Find where the given text appears and provide that cell's center as (X, Y) coordinate. 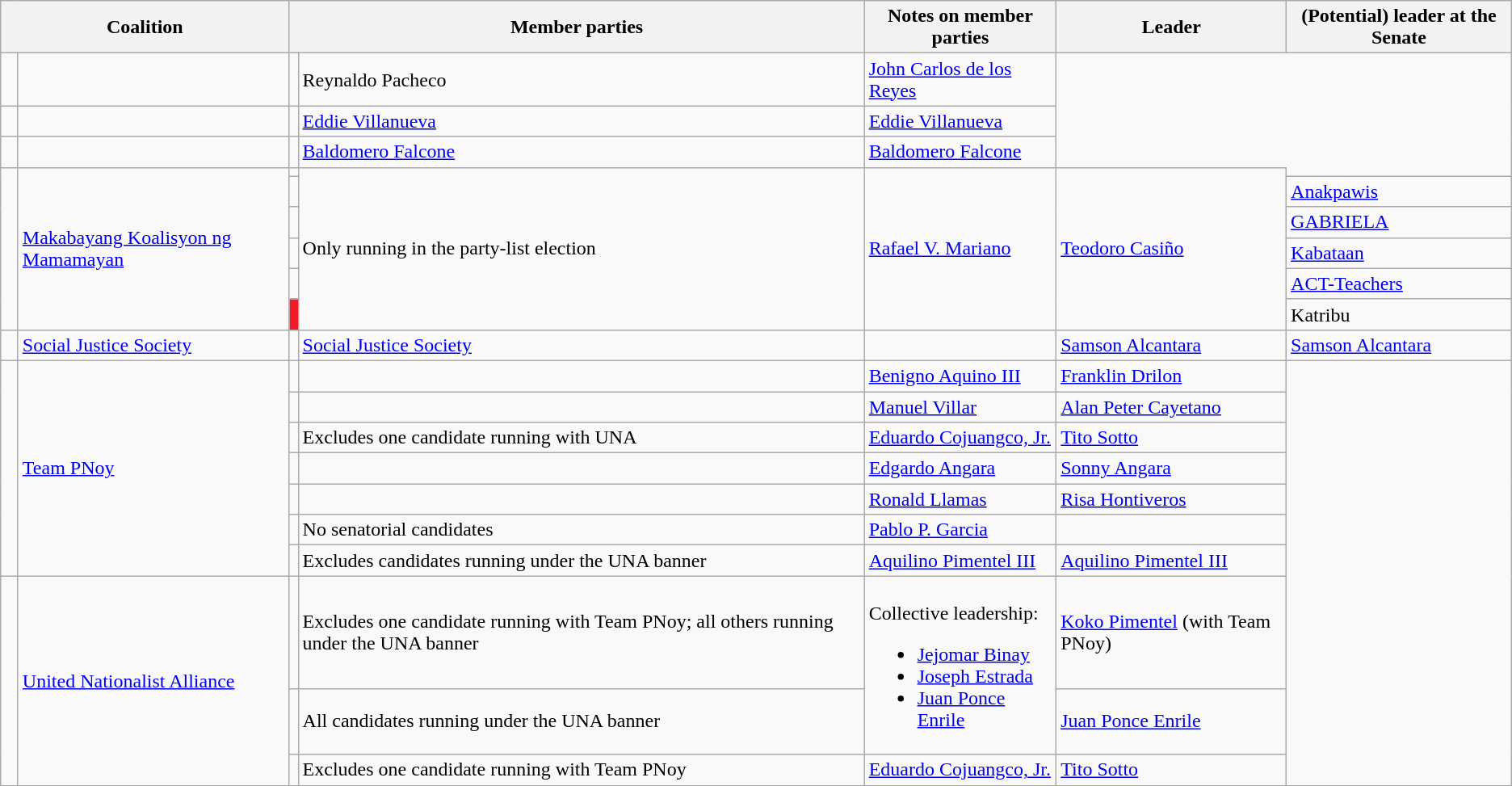
Teodoro Casiño (1171, 249)
Excludes one candidate running with Team PNoy (582, 770)
Makabayang Koalisyon ng Mamamayan (153, 249)
John Carlos de los Reyes (960, 79)
Reynaldo Pacheco (582, 79)
Ronald Llamas (960, 499)
Franklin Drilon (1171, 376)
Excludes one candidate running with UNA (582, 438)
Benigno Aquino III (960, 376)
Juan Ponce Enrile (1171, 721)
Excludes candidates running under the UNA banner (582, 561)
Risa Hontiveros (1171, 499)
Collective leadership:Jejomar BinayJoseph EstradaJuan Ponce Enrile (960, 666)
Koko Pimentel (with Team PNoy) (1171, 632)
Leader (1171, 27)
Sonny Angara (1171, 469)
Anakpawis (1399, 191)
Kabataan (1399, 253)
No senatorial candidates (582, 530)
Rafael V. Mariano (960, 249)
(Potential) leader at the Senate (1399, 27)
Pablo P. Garcia (960, 530)
GABRIELA (1399, 222)
Edgardo Angara (960, 469)
All candidates running under the UNA banner (582, 721)
Alan Peter Cayetano (1171, 406)
Team PNoy (153, 468)
Notes on member parties (960, 27)
Member parties (577, 27)
ACT-Teachers (1399, 284)
United Nationalist Alliance (153, 680)
Excludes one candidate running with Team PNoy; all others running under the UNA banner (582, 632)
Coalition (145, 27)
Only running in the party-list election (582, 249)
Katribu (1399, 314)
Manuel Villar (960, 406)
